Scan for the cell matching the given text and deliver its [X, Y] coordinate at center. 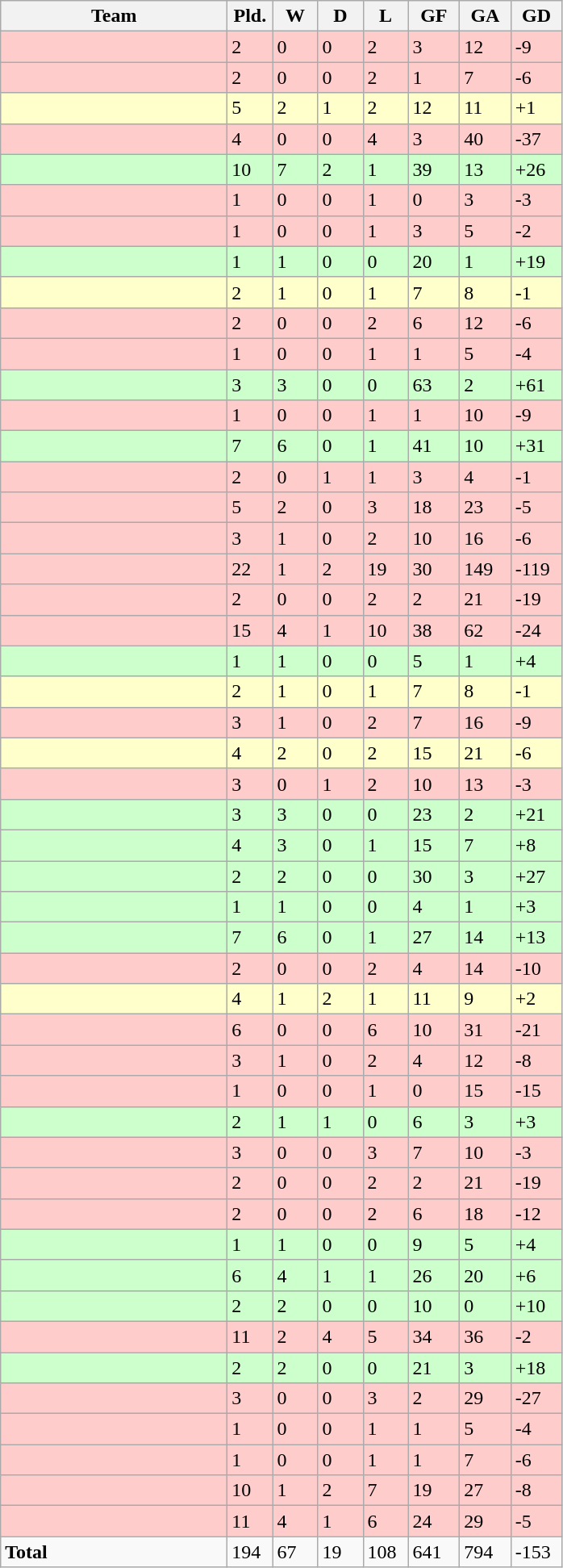
34 [434, 1336]
+1 [536, 108]
24 [434, 1521]
22 [250, 569]
62 [486, 630]
+2 [536, 999]
194 [250, 1552]
-10 [536, 968]
38 [434, 630]
Team [115, 16]
+26 [536, 169]
-37 [536, 139]
+6 [536, 1275]
+27 [536, 876]
Pld. [250, 16]
D [340, 16]
67 [295, 1552]
+10 [536, 1306]
GD [536, 16]
-24 [536, 630]
Total [115, 1552]
L [386, 16]
+19 [536, 261]
149 [486, 569]
GF [434, 16]
-15 [536, 1091]
41 [434, 446]
+21 [536, 814]
39 [434, 169]
794 [486, 1552]
31 [486, 1030]
+8 [536, 845]
-21 [536, 1030]
63 [434, 385]
+13 [536, 938]
-153 [536, 1552]
GA [486, 16]
+31 [536, 446]
+18 [536, 1368]
108 [386, 1552]
W [295, 16]
641 [434, 1552]
-12 [536, 1214]
26 [434, 1275]
-119 [536, 569]
36 [486, 1336]
+61 [536, 385]
40 [486, 139]
-27 [536, 1399]
